Return the (x, y) coordinate for the center point of the cell that contains the specified text.  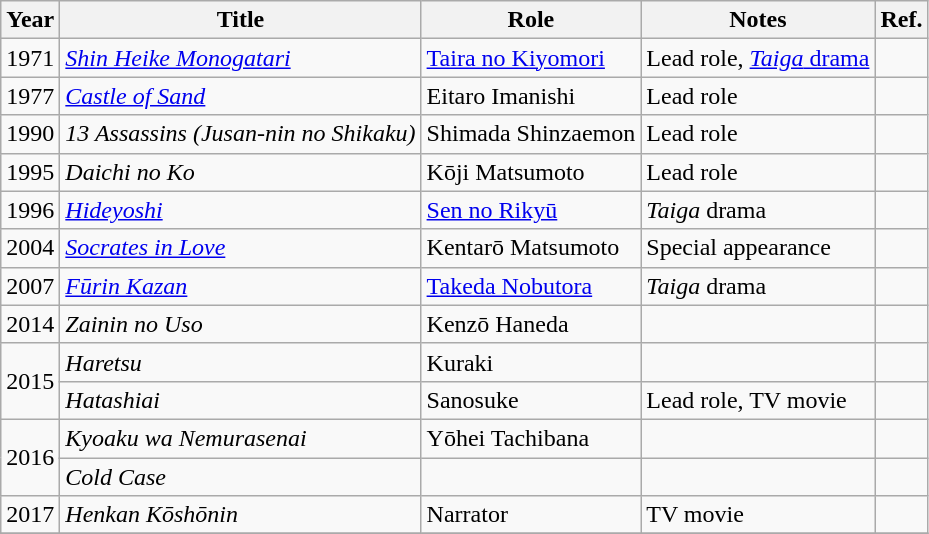
Shin Heike Monogatari (240, 58)
Hideyoshi (240, 210)
2007 (30, 286)
1990 (30, 134)
Kenzō Haneda (531, 324)
Special appearance (758, 248)
Ref. (902, 20)
Cold Case (240, 477)
2004 (30, 248)
2017 (30, 515)
Lead role, TV movie (758, 400)
1977 (30, 96)
Lead role, Taiga drama (758, 58)
Notes (758, 20)
TV movie (758, 515)
Yōhei Tachibana (531, 438)
Title (240, 20)
Kuraki (531, 362)
Shimada Shinzaemon (531, 134)
Eitaro Imanishi (531, 96)
Henkan Kōshōnin (240, 515)
Castle of Sand (240, 96)
Hatashiai (240, 400)
13 Assassins (Jusan-nin no Shikaku) (240, 134)
Socrates in Love (240, 248)
Daichi no Ko (240, 172)
Fūrin Kazan (240, 286)
Narrator (531, 515)
2014 (30, 324)
1971 (30, 58)
2016 (30, 457)
Sanosuke (531, 400)
Sen no Rikyū (531, 210)
Kyoaku wa Nemurasenai (240, 438)
1995 (30, 172)
Role (531, 20)
Takeda Nobutora (531, 286)
Haretsu (240, 362)
Zainin no Uso (240, 324)
1996 (30, 210)
Kentarō Matsumoto (531, 248)
2015 (30, 381)
Kōji Matsumoto (531, 172)
Taira no Kiyomori (531, 58)
Year (30, 20)
